Provide the (x, y) coordinate of the cell's center where the given text is located.  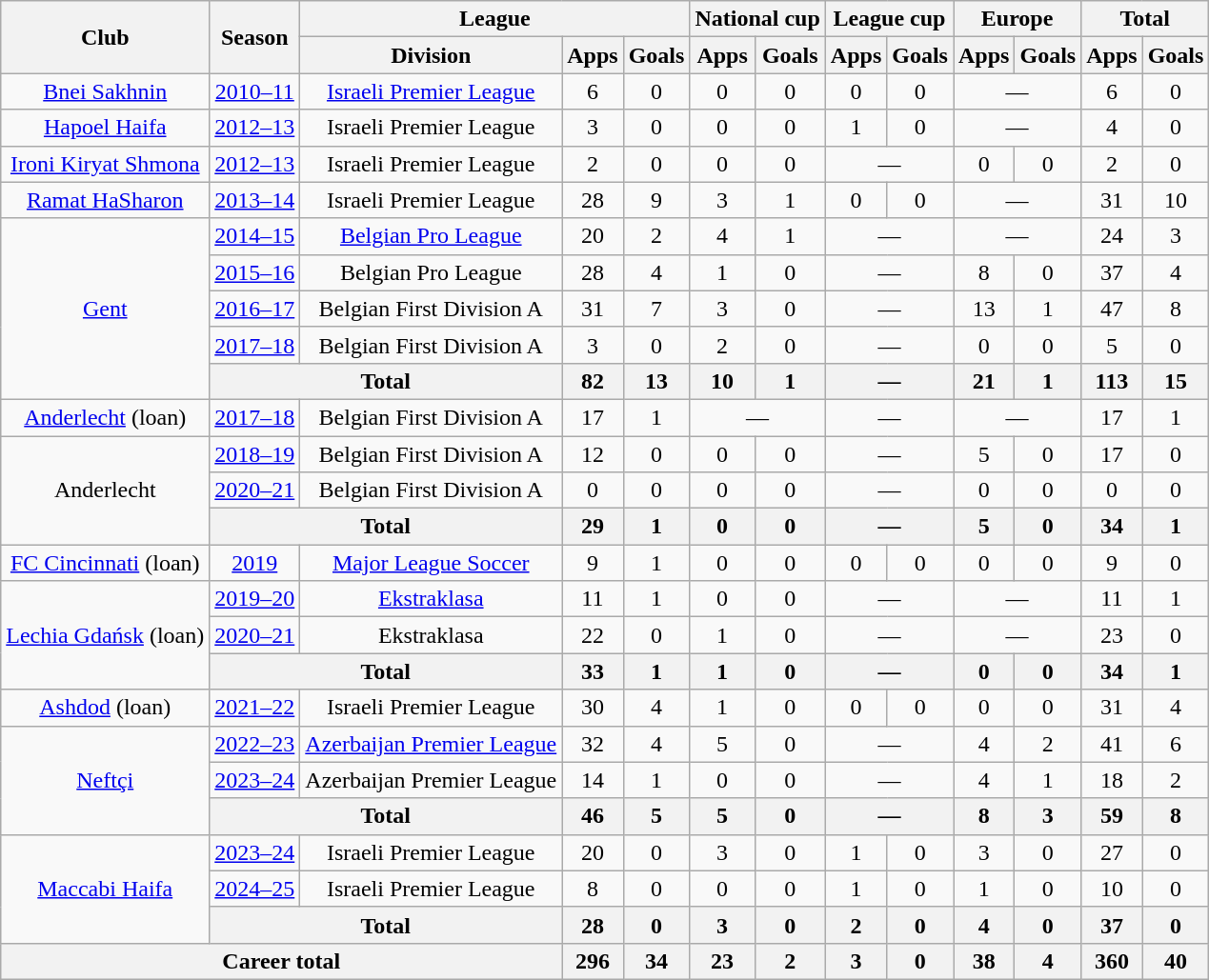
59 (1112, 816)
2018–19 (255, 454)
38 (983, 961)
Gent (105, 309)
2015–16 (255, 272)
League (495, 19)
2013–14 (255, 200)
296 (593, 961)
Neftçi (105, 780)
2010–11 (255, 91)
2019–20 (255, 599)
46 (593, 816)
2021–22 (255, 708)
Ramat HaSharon (105, 200)
29 (593, 527)
National cup (757, 19)
2022–23 (255, 744)
15 (1176, 381)
Career total (282, 961)
Bnei Sakhnin (105, 91)
12 (593, 454)
14 (593, 780)
113 (1112, 381)
Anderlecht (105, 490)
Ironi Kiryat Shmona (105, 164)
Ashdod (loan) (105, 708)
Lechia Gdańsk (loan) (105, 635)
21 (983, 381)
Major League Soccer (431, 563)
FC Cincinnati (loan) (105, 563)
Europe (1017, 19)
Club (105, 37)
7 (656, 309)
Maccabi Haifa (105, 889)
24 (1112, 236)
Season (255, 37)
2014–15 (255, 236)
33 (593, 671)
Division (431, 55)
22 (593, 635)
2024–25 (255, 889)
82 (593, 381)
2019 (255, 563)
2016–17 (255, 309)
40 (1176, 961)
30 (593, 708)
32 (593, 744)
18 (1112, 780)
Anderlecht (loan) (105, 417)
League cup (889, 19)
41 (1112, 744)
27 (1112, 852)
360 (1112, 961)
Hapoel Haifa (105, 128)
47 (1112, 309)
